Output the [X, Y] coordinate of the center of the cell containing the given text.  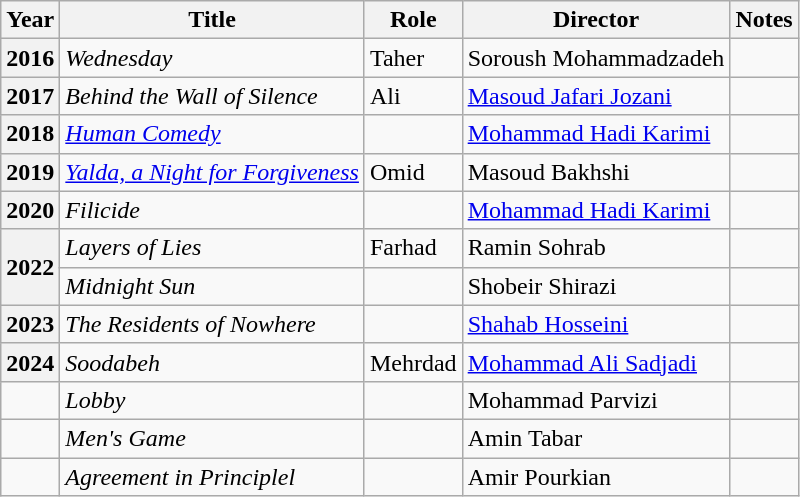
Year [30, 20]
Masoud Bakhshi [596, 172]
Behind the Wall of Silence [212, 96]
Shobeir Shirazi [596, 286]
Soodabeh [212, 362]
Layers of Lies [212, 248]
2022 [30, 267]
Mehrdad [413, 362]
Shahab Hosseini [596, 324]
Omid [413, 172]
Ali [413, 96]
2016 [30, 58]
Yalda, a Night for Forgiveness [212, 172]
Notes [764, 20]
Filicide [212, 210]
2020 [30, 210]
Wednesday [212, 58]
Lobby [212, 400]
2018 [30, 134]
2024 [30, 362]
Mohammad Parvizi [596, 400]
2019 [30, 172]
Midnight Sun [212, 286]
The Residents of Nowhere [212, 324]
Amin Tabar [596, 438]
Men's Game [212, 438]
2017 [30, 96]
Agreement in Principlel [212, 477]
2023 [30, 324]
Role [413, 20]
Human Comedy [212, 134]
Ramin Sohrab [596, 248]
Soroush Mohammadzadeh [596, 58]
Farhad [413, 248]
Title [212, 20]
Taher [413, 58]
Director [596, 20]
Masoud Jafari Jozani [596, 96]
Mohammad Ali Sadjadi [596, 362]
Amir Pourkian [596, 477]
